Identify which cell holds the provided text, then report its (X, Y) central coordinate. 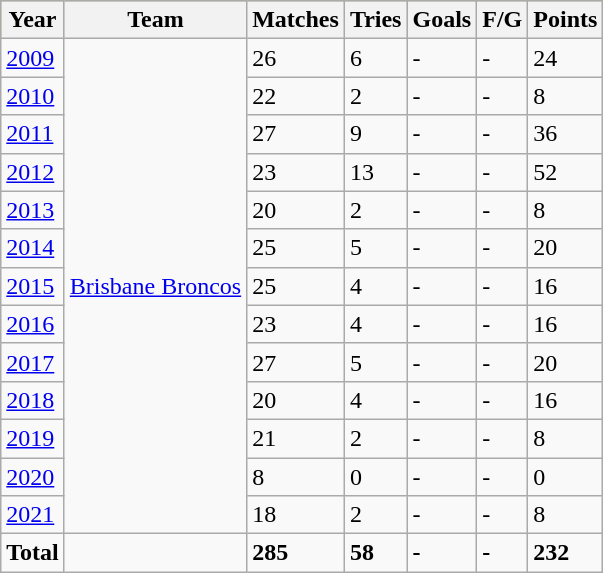
2012 (33, 172)
2019 (33, 438)
285 (296, 553)
Points (566, 20)
Matches (296, 20)
52 (566, 172)
232 (566, 553)
Team (155, 20)
9 (376, 134)
2015 (33, 286)
2017 (33, 362)
24 (566, 58)
2021 (33, 515)
Total (33, 553)
6 (376, 58)
2013 (33, 210)
58 (376, 553)
22 (296, 96)
13 (376, 172)
Goals (442, 20)
2016 (33, 324)
2018 (33, 400)
2010 (33, 96)
Brisbane Broncos (155, 286)
2020 (33, 477)
F/G (502, 20)
36 (566, 134)
21 (296, 438)
2009 (33, 58)
2011 (33, 134)
Tries (376, 20)
2014 (33, 248)
26 (296, 58)
Year (33, 20)
18 (296, 515)
